Find where the given text appears and provide that cell's center as (x, y) coordinate. 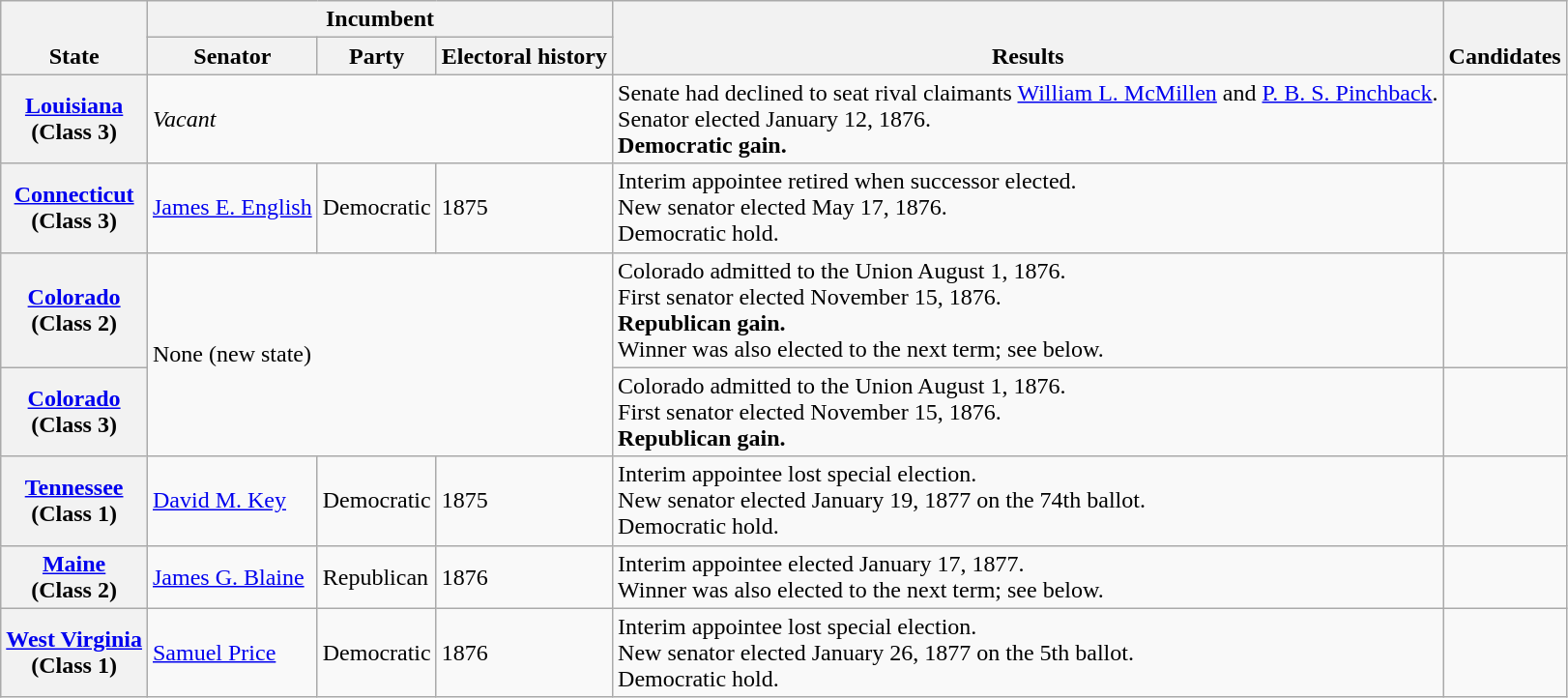
Colorado admitted to the Union August 1, 1876.First senator elected November 15, 1876.Republican gain. (1029, 412)
None (new state) (379, 354)
Interim appointee lost special election.New senator elected January 19, 1877 on the 74th ballot.Democratic hold. (1029, 501)
Interim appointee lost special election.New senator elected January 26, 1877 on the 5th ballot.Democratic hold. (1029, 653)
Vacant (379, 119)
Tennessee(Class 1) (74, 501)
Connecticut(Class 3) (74, 208)
Candidates (1504, 38)
Interim appointee retired when successor elected.New senator elected May 17, 1876.Democratic hold. (1029, 208)
Party (377, 56)
Senate had declined to seat rival claimants William L. McMillen and P. B. S. Pinchback.Senator elected January 12, 1876.Democratic gain. (1029, 119)
Republican (377, 576)
James E. English (232, 208)
Louisiana(Class 3) (74, 119)
David M. Key (232, 501)
State (74, 38)
Interim appointee elected January 17, 1877.Winner was also elected to the next term; see below. (1029, 576)
West Virginia(Class 1) (74, 653)
James G. Blaine (232, 576)
Samuel Price (232, 653)
Incumbent (379, 19)
Results (1029, 38)
Electoral history (524, 56)
Maine(Class 2) (74, 576)
Colorado(Class 3) (74, 412)
Senator (232, 56)
Colorado(Class 2) (74, 309)
